From the cell containing the given text, extract its center point as [x, y] coordinate. 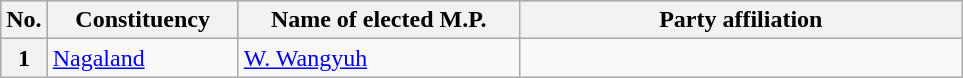
No. [24, 20]
Party affiliation [740, 20]
1 [24, 58]
Name of elected M.P. [378, 20]
W. Wangyuh [378, 58]
Constituency [142, 20]
Nagaland [142, 58]
